Identify which cell holds the provided text, then report its (X, Y) central coordinate. 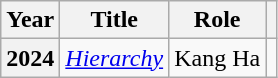
Title (114, 20)
Kang Ha (218, 58)
Hierarchy (114, 58)
2024 (30, 58)
Role (218, 20)
Year (30, 20)
